Provide the [x, y] coordinate of the cell's center where the given text is located.  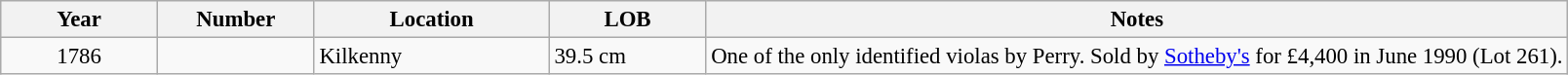
Kilkenny [431, 56]
39.5 cm [628, 56]
Year [80, 19]
Location [431, 19]
Number [236, 19]
Notes [1137, 19]
LOB [628, 19]
One of the only identified violas by Perry. Sold by Sotheby's for £4,400 in June 1990 (Lot 261). [1137, 56]
1786 [80, 56]
